Scan for the cell matching the given text and deliver its (x, y) coordinate at center. 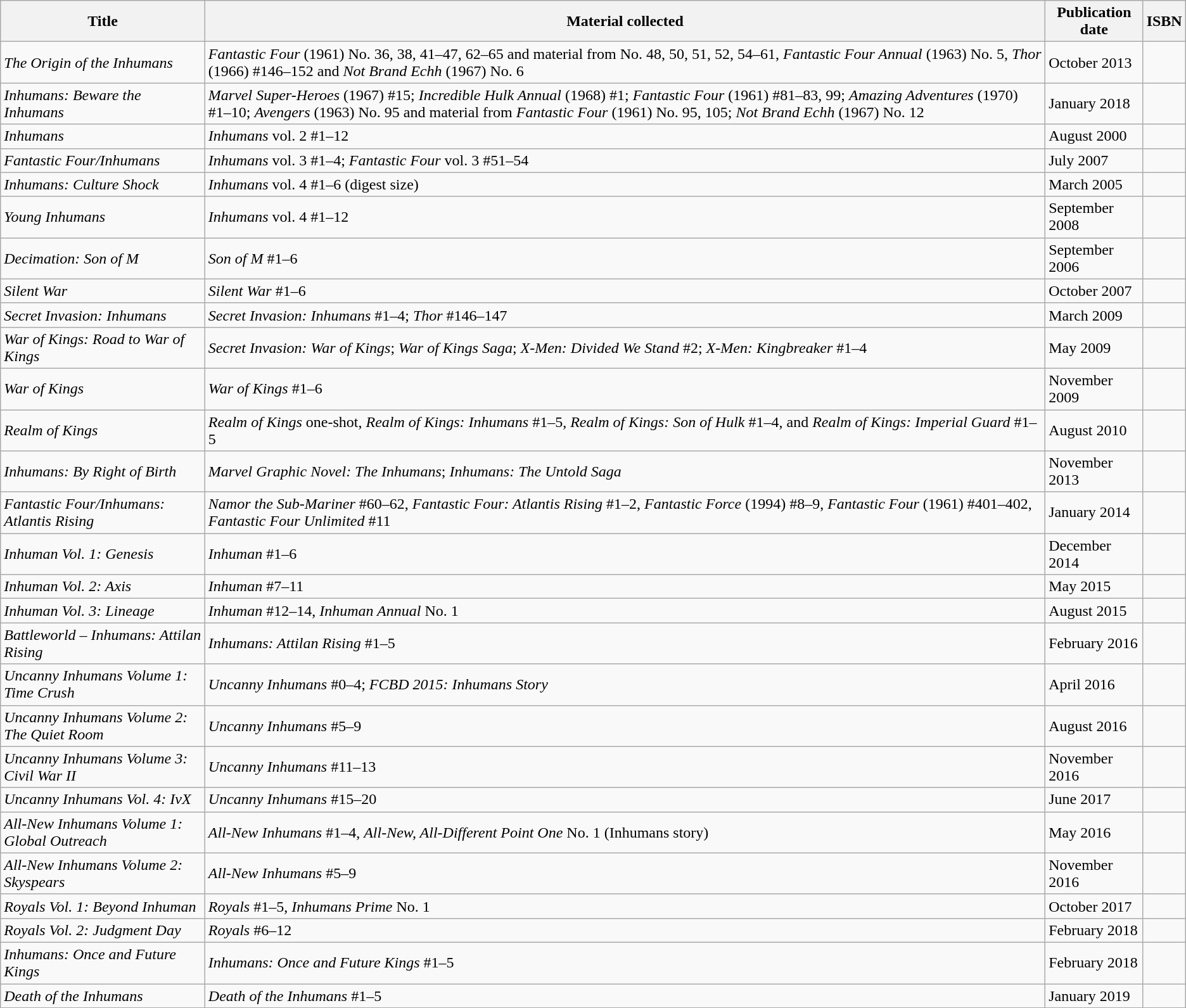
Inhuman Vol. 1: Genesis (103, 554)
Inhumans: Once and Future Kings #1–5 (625, 963)
All-New Inhumans Volume 2: Skyspears (103, 873)
Battleworld – Inhumans: Attilan Rising (103, 644)
March 2005 (1094, 184)
Marvel Graphic Novel: The Inhumans; Inhumans: The Untold Saga (625, 471)
All-New Inhumans Volume 1: Global Outreach (103, 833)
Realm of Kings one-shot, Realm of Kings: Inhumans #1–5, Realm of Kings: Son of Hulk #1–4, and Realm of Kings: Imperial Guard #1–5 (625, 430)
Inhuman #7–11 (625, 587)
Inhuman Vol. 3: Lineage (103, 611)
October 2017 (1094, 906)
Silent War #1–6 (625, 291)
Title (103, 22)
Silent War (103, 291)
Uncanny Inhumans #11–13 (625, 767)
January 2019 (1094, 995)
Uncanny Inhumans Volume 2: The Quiet Room (103, 726)
War of Kings #1–6 (625, 389)
Inhuman #12–14, Inhuman Annual No. 1 (625, 611)
May 2016 (1094, 833)
January 2014 (1094, 513)
Uncanny Inhumans Vol. 4: IvX (103, 800)
June 2017 (1094, 800)
Secret Invasion: Inhumans #1–4; Thor #146–147 (625, 315)
Material collected (625, 22)
The Origin of the Inhumans (103, 62)
Inhumans (103, 136)
Inhumans: Beware the Inhumans (103, 104)
December 2014 (1094, 554)
Inhumans vol. 2 #1–12 (625, 136)
March 2009 (1094, 315)
ISBN (1164, 22)
November 2013 (1094, 471)
Fantastic Four/Inhumans (103, 160)
War of Kings (103, 389)
Inhumans vol. 4 #1–6 (digest size) (625, 184)
Inhuman Vol. 2: Axis (103, 587)
Royals Vol. 2: Judgment Day (103, 930)
Royals #6–12 (625, 930)
Uncanny Inhumans Volume 3: Civil War II (103, 767)
Inhuman #1–6 (625, 554)
Uncanny Inhumans #15–20 (625, 800)
War of Kings: Road to War of Kings (103, 347)
August 2015 (1094, 611)
Inhumans: Culture Shock (103, 184)
Inhumans: Once and Future Kings (103, 963)
November 2009 (1094, 389)
August 2010 (1094, 430)
All-New Inhumans #1–4, All-New, All-Different Point One No. 1 (Inhumans story) (625, 833)
February 2016 (1094, 644)
Inhumans vol. 3 #1–4; Fantastic Four vol. 3 #51–54 (625, 160)
Secret Invasion: War of Kings; War of Kings Saga; X-Men: Divided We Stand #2; X-Men: Kingbreaker #1–4 (625, 347)
Royals #1–5, Inhumans Prime No. 1 (625, 906)
Fantastic Four/Inhumans: Atlantis Rising (103, 513)
Son of M #1–6 (625, 258)
Royals Vol. 1: Beyond Inhuman (103, 906)
Realm of Kings (103, 430)
August 2000 (1094, 136)
Secret Invasion: Inhumans (103, 315)
May 2009 (1094, 347)
Uncanny Inhumans #0–4; FCBD 2015: Inhumans Story (625, 684)
September 2006 (1094, 258)
Inhumans: Attilan Rising #1–5 (625, 644)
April 2016 (1094, 684)
October 2013 (1094, 62)
Inhumans vol. 4 #1–12 (625, 217)
May 2015 (1094, 587)
July 2007 (1094, 160)
Death of the Inhumans (103, 995)
Decimation: Son of M (103, 258)
Inhumans: By Right of Birth (103, 471)
Young Inhumans (103, 217)
January 2018 (1094, 104)
Uncanny Inhumans #5–9 (625, 726)
August 2016 (1094, 726)
All-New Inhumans #5–9 (625, 873)
Uncanny Inhumans Volume 1: Time Crush (103, 684)
September 2008 (1094, 217)
Publication date (1094, 22)
October 2007 (1094, 291)
Death of the Inhumans #1–5 (625, 995)
